Provide the (X, Y) coordinate of the cell's center where the given text is located.  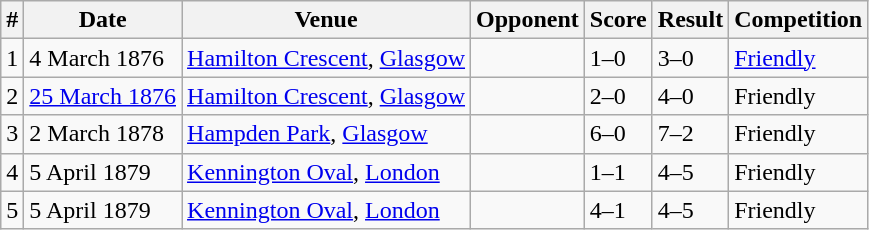
Opponent (528, 20)
# (12, 20)
6–0 (618, 134)
5 (12, 210)
Result (690, 20)
1 (12, 58)
3 (12, 134)
7–2 (690, 134)
25 March 1876 (103, 96)
Competition (798, 20)
1–1 (618, 172)
4 March 1876 (103, 58)
Hampden Park, Glasgow (326, 134)
3–0 (690, 58)
Venue (326, 20)
4 (12, 172)
2–0 (618, 96)
4–0 (690, 96)
2 (12, 96)
4–1 (618, 210)
Score (618, 20)
Date (103, 20)
1–0 (618, 58)
2 March 1878 (103, 134)
